Extract the [x, y] coordinate from the center of the cell holding the provided text.  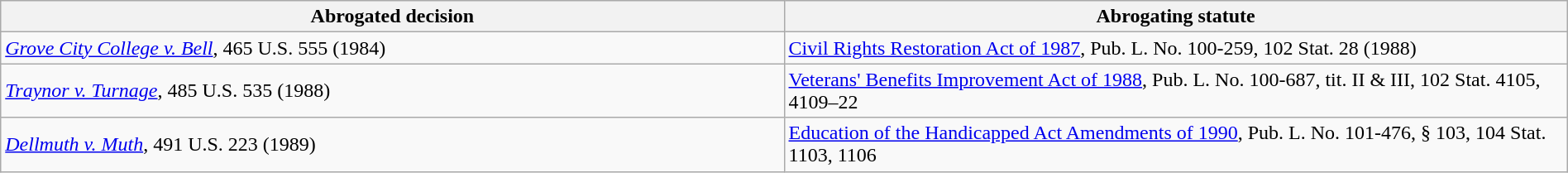
Dellmuth v. Muth, 491 U.S. 223 (1989) [392, 144]
Grove City College v. Bell, 465 U.S. 555 (1984) [392, 48]
Education of the Handicapped Act Amendments of 1990, Pub. L. No. 101-476, § 103, 104 Stat. 1103, 1106 [1176, 144]
Abrogating statute [1176, 17]
Traynor v. Turnage, 485 U.S. 535 (1988) [392, 91]
Abrogated decision [392, 17]
Civil Rights Restoration Act of 1987, Pub. L. No. 100-259, 102 Stat. 28 (1988) [1176, 48]
Veterans' Benefits Improvement Act of 1988, Pub. L. No. 100-687, tit. II & III, 102 Stat. 4105, 4109–22 [1176, 91]
